Return (X, Y) of the center of cell containing provided text 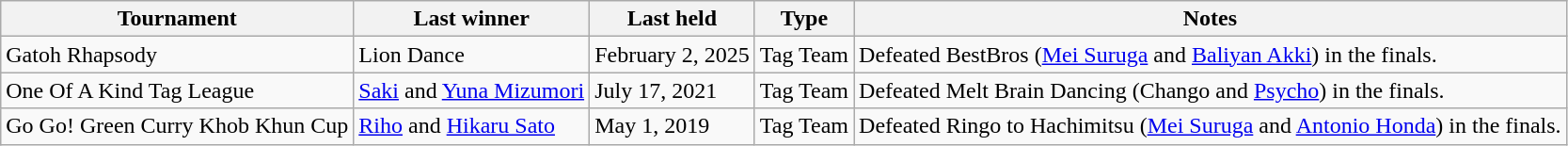
February 2, 2025 (673, 55)
Last held (673, 19)
Gatoh Rhapsody (177, 55)
Type (803, 19)
Go Go! Green Curry Khob Khun Cup (177, 126)
Riho and Hikaru Sato (472, 126)
One Of A Kind Tag League (177, 90)
Tournament (177, 19)
Notes (1211, 19)
Saki and Yuna Mizumori (472, 90)
Last winner (472, 19)
July 17, 2021 (673, 90)
Defeated Melt Brain Dancing (Chango and Psycho) in the finals. (1211, 90)
Defeated Ringo to Hachimitsu (Mei Suruga and Antonio Honda) in the finals. (1211, 126)
Lion Dance (472, 55)
May 1, 2019 (673, 126)
Defeated BestBros (Mei Suruga and Baliyan Akki) in the finals. (1211, 55)
